Locate the cell with the specified text and output its (x, y) center coordinate. 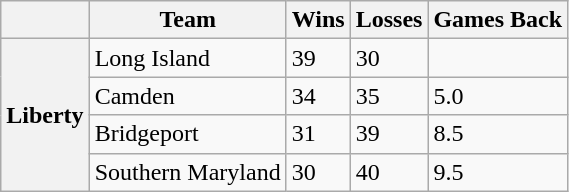
Losses (389, 20)
34 (318, 96)
9.5 (498, 172)
Long Island (188, 58)
Bridgeport (188, 134)
Team (188, 20)
Wins (318, 20)
Liberty (45, 115)
Southern Maryland (188, 172)
5.0 (498, 96)
Camden (188, 96)
Games Back (498, 20)
8.5 (498, 134)
40 (389, 172)
35 (389, 96)
31 (318, 134)
